Output the [X, Y] coordinate of the center of the cell containing the given text.  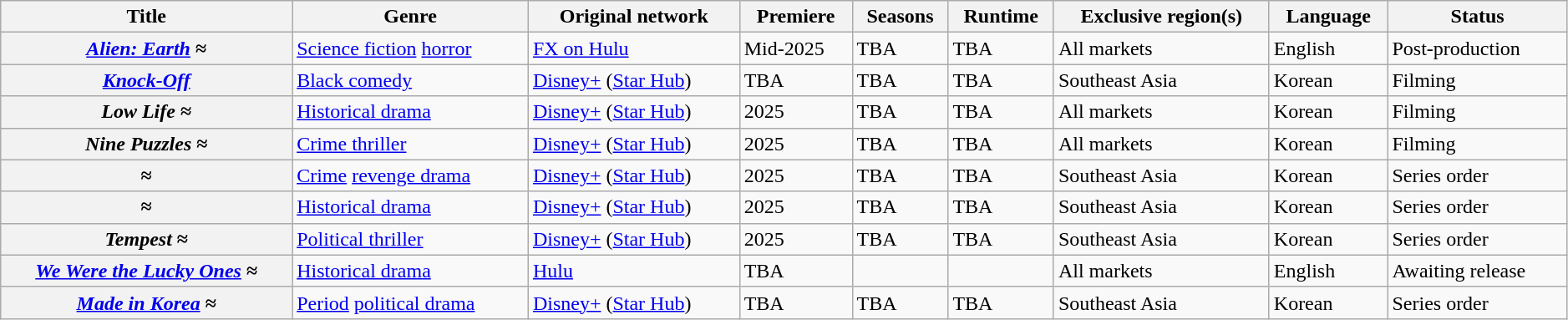
Hulu [633, 271]
Language [1328, 17]
Status [1477, 17]
Original network [633, 17]
Political thriller [411, 239]
Title [147, 17]
Mid-2025 [795, 48]
Made in Korea ≈ [147, 302]
Science fiction horror [411, 48]
Post-production [1477, 48]
FX on Hulu [633, 48]
Knock-Off [147, 80]
Crime revenge drama [411, 175]
Runtime [1001, 17]
Nine Puzzles ≈ [147, 144]
We Were the Lucky Ones ≈ [147, 271]
Awaiting release [1477, 271]
Alien: Earth ≈ [147, 48]
Genre [411, 17]
Premiere [795, 17]
Period political drama [411, 302]
Seasons [901, 17]
Crime thriller [411, 144]
Black comedy [411, 80]
Low Life ≈ [147, 112]
Exclusive region(s) [1161, 17]
Tempest ≈ [147, 239]
